Extract the [x, y] coordinate from the center of the cell holding the provided text.  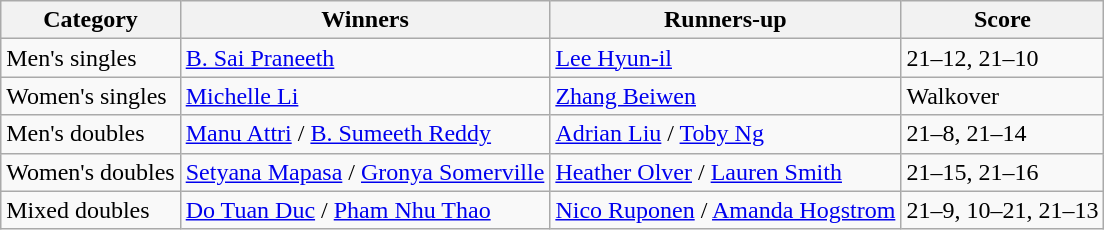
Score [1002, 20]
B. Sai Praneeth [365, 58]
Winners [365, 20]
Category [90, 20]
Manu Attri / B. Sumeeth Reddy [365, 134]
Runners-up [726, 20]
21–9, 10–21, 21–13 [1002, 210]
Mixed doubles [90, 210]
Men's doubles [90, 134]
Lee Hyun-il [726, 58]
Men's singles [90, 58]
Zhang Beiwen [726, 96]
Heather Olver / Lauren Smith [726, 172]
Women's singles [90, 96]
21–8, 21–14 [1002, 134]
Walkover [1002, 96]
21–12, 21–10 [1002, 58]
21–15, 21–16 [1002, 172]
Nico Ruponen / Amanda Hogstrom [726, 210]
Women's doubles [90, 172]
Do Tuan Duc / Pham Nhu Thao [365, 210]
Michelle Li [365, 96]
Adrian Liu / Toby Ng [726, 134]
Setyana Mapasa / Gronya Somerville [365, 172]
